Return [X, Y] of the center of cell containing provided text 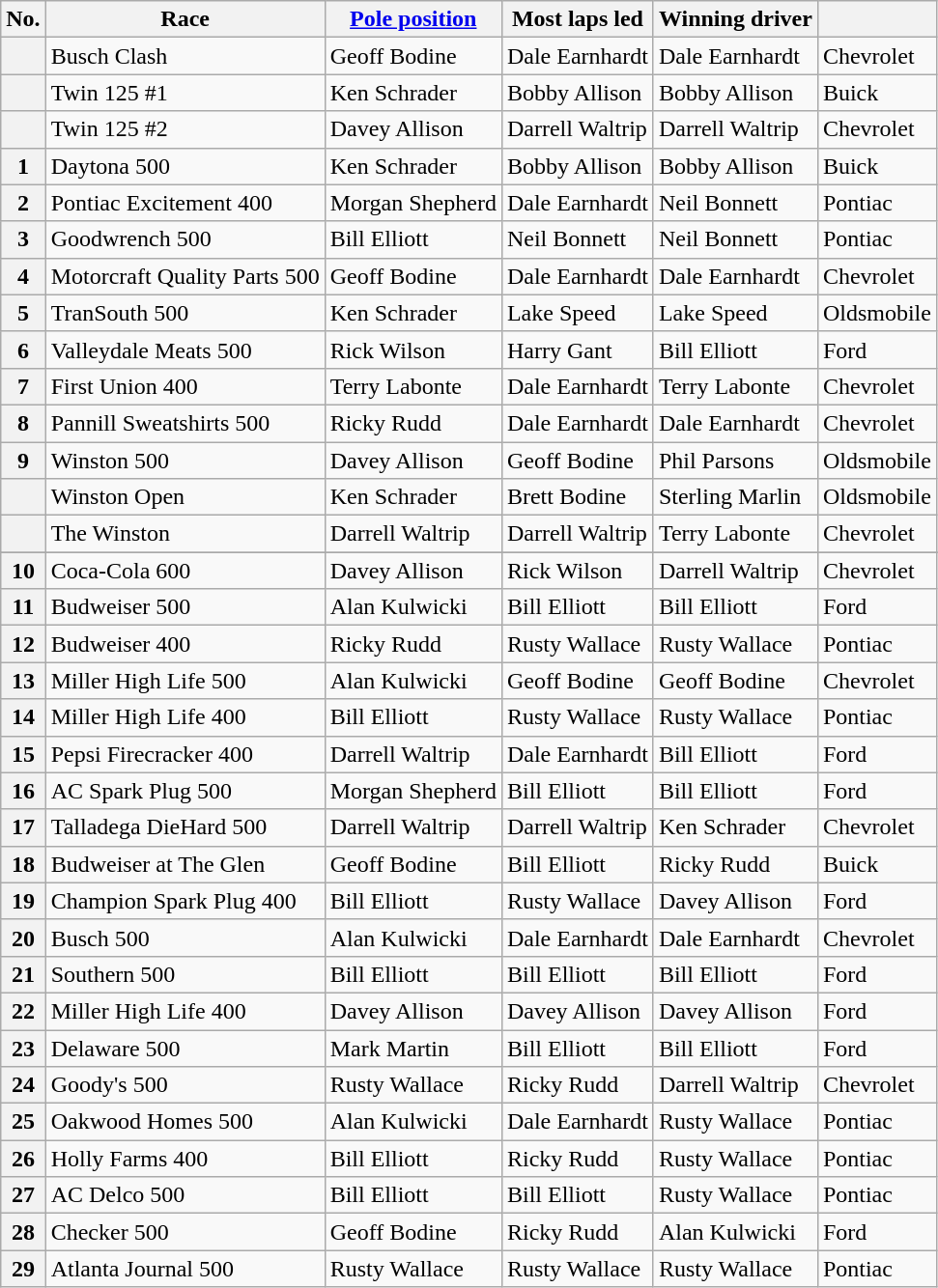
Pole position [413, 19]
Winston Open [185, 497]
Sterling Marlin [735, 497]
Delaware 500 [185, 1048]
AC Delco 500 [185, 1195]
Checker 500 [185, 1232]
Coca-Cola 600 [185, 571]
Miller High Life 500 [185, 681]
22 [23, 1011]
Motorcraft Quality Parts 500 [185, 276]
Goodwrench 500 [185, 239]
23 [23, 1048]
16 [23, 791]
Harry Gant [578, 350]
11 [23, 607]
Twin 125 #2 [185, 129]
Daytona 500 [185, 166]
14 [23, 717]
TranSouth 500 [185, 313]
Talladega DieHard 500 [185, 827]
Most laps led [578, 19]
26 [23, 1159]
1 [23, 166]
21 [23, 974]
29 [23, 1269]
5 [23, 313]
Holly Farms 400 [185, 1159]
24 [23, 1085]
4 [23, 276]
20 [23, 938]
3 [23, 239]
Twin 125 #1 [185, 93]
8 [23, 423]
9 [23, 461]
Winston 500 [185, 461]
19 [23, 901]
Atlanta Journal 500 [185, 1269]
13 [23, 681]
2 [23, 203]
Brett Bodine [578, 497]
Pontiac Excitement 400 [185, 203]
Valleydale Meats 500 [185, 350]
AC Spark Plug 500 [185, 791]
Oakwood Homes 500 [185, 1122]
27 [23, 1195]
7 [23, 386]
Winning driver [735, 19]
Budweiser at The Glen [185, 864]
Goody's 500 [185, 1085]
25 [23, 1122]
First Union 400 [185, 386]
28 [23, 1232]
12 [23, 644]
Southern 500 [185, 974]
Budweiser 400 [185, 644]
Busch 500 [185, 938]
Pannill Sweatshirts 500 [185, 423]
Mark Martin [413, 1048]
15 [23, 754]
The Winston [185, 534]
18 [23, 864]
10 [23, 571]
Pepsi Firecracker 400 [185, 754]
Champion Spark Plug 400 [185, 901]
17 [23, 827]
Phil Parsons [735, 461]
Busch Clash [185, 56]
6 [23, 350]
No. [23, 19]
Race [185, 19]
Budweiser 500 [185, 607]
